Search for the cell housing the specified text and yield its [x, y] center coordinate. 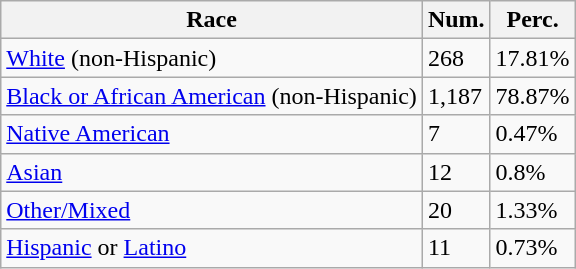
1,187 [456, 96]
Native American [212, 134]
Black or African American (non-Hispanic) [212, 96]
White (non-Hispanic) [212, 58]
12 [456, 172]
78.87% [532, 96]
20 [456, 210]
17.81% [532, 58]
268 [456, 58]
Asian [212, 172]
11 [456, 248]
0.47% [532, 134]
0.73% [532, 248]
Hispanic or Latino [212, 248]
1.33% [532, 210]
Perc. [532, 20]
Num. [456, 20]
0.8% [532, 172]
Race [212, 20]
7 [456, 134]
Other/Mixed [212, 210]
